Output the [x, y] coordinate of the center of the cell containing the given text.  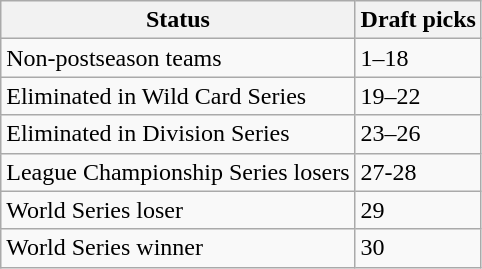
19–22 [418, 96]
World Series loser [178, 210]
29 [418, 210]
Eliminated in Wild Card Series [178, 96]
30 [418, 248]
Non-postseason teams [178, 58]
Status [178, 20]
1–18 [418, 58]
World Series winner [178, 248]
Draft picks [418, 20]
Eliminated in Division Series [178, 134]
League Championship Series losers [178, 172]
27-28 [418, 172]
23–26 [418, 134]
